Pinpoint the cell where the given text exists, returning its (x, y) midpoint coordinate. 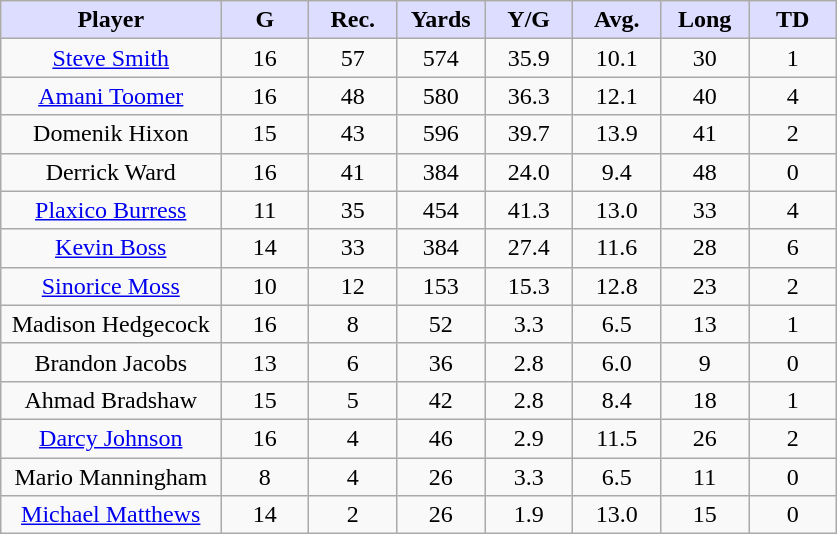
28 (705, 248)
12.8 (617, 286)
Plaxico Burress (111, 210)
35 (353, 210)
596 (441, 134)
Darcy Johnson (111, 438)
6.0 (617, 362)
Long (705, 20)
Domenik Hixon (111, 134)
Avg. (617, 20)
23 (705, 286)
Kevin Boss (111, 248)
24.0 (529, 172)
40 (705, 96)
TD (793, 20)
36 (441, 362)
35.9 (529, 58)
Y/G (529, 20)
10 (265, 286)
Ahmad Bradshaw (111, 400)
27.4 (529, 248)
2.9 (529, 438)
Michael Matthews (111, 515)
Yards (441, 20)
153 (441, 286)
Player (111, 20)
57 (353, 58)
8.4 (617, 400)
36.3 (529, 96)
Derrick Ward (111, 172)
12.1 (617, 96)
13.9 (617, 134)
Amani Toomer (111, 96)
10.1 (617, 58)
43 (353, 134)
41.3 (529, 210)
G (265, 20)
Steve Smith (111, 58)
11.6 (617, 248)
15.3 (529, 286)
Brandon Jacobs (111, 362)
11.5 (617, 438)
Madison Hedgecock (111, 324)
12 (353, 286)
Sinorice Moss (111, 286)
9 (705, 362)
39.7 (529, 134)
52 (441, 324)
454 (441, 210)
46 (441, 438)
Rec. (353, 20)
30 (705, 58)
Mario Manningham (111, 477)
42 (441, 400)
5 (353, 400)
9.4 (617, 172)
574 (441, 58)
18 (705, 400)
580 (441, 96)
1.9 (529, 515)
